Pinpoint the cell where the given text exists, returning its [X, Y] midpoint coordinate. 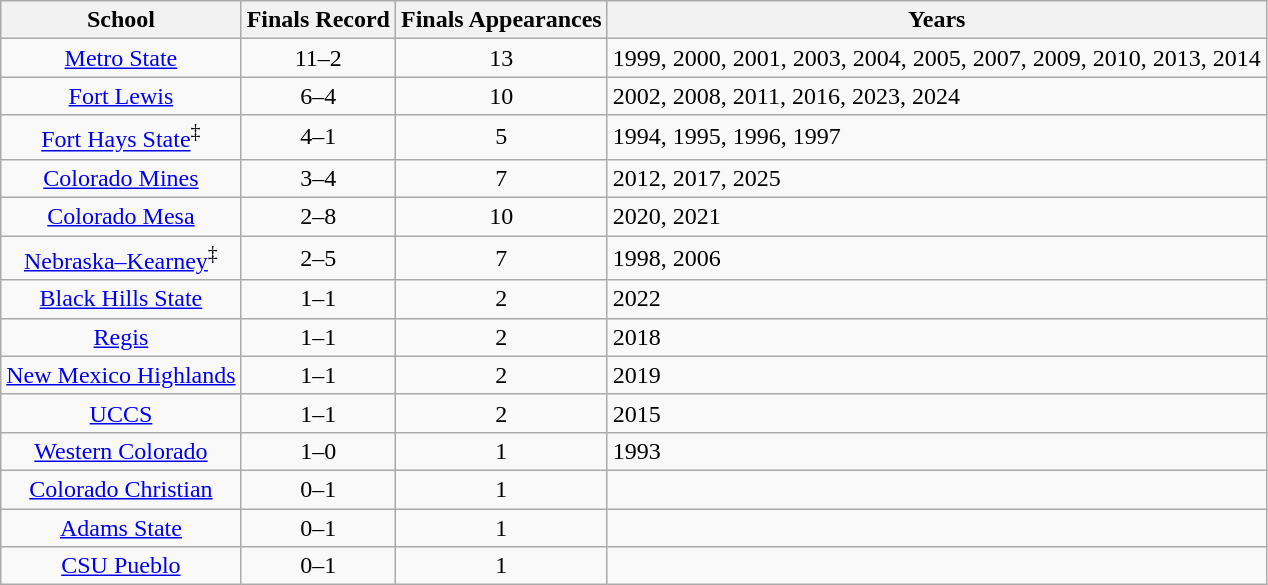
Metro State [121, 58]
CSU Pueblo [121, 566]
Fort Lewis [121, 96]
2–8 [318, 217]
Finals Record [318, 20]
Adams State [121, 528]
Colorado Mines [121, 178]
Colorado Mesa [121, 217]
Nebraska–Kearney‡ [121, 258]
UCCS [121, 413]
13 [501, 58]
1–0 [318, 451]
6–4 [318, 96]
11–2 [318, 58]
2012, 2017, 2025 [936, 178]
Western Colorado [121, 451]
2022 [936, 299]
New Mexico Highlands [121, 375]
Finals Appearances [501, 20]
Fort Hays State‡ [121, 138]
1993 [936, 451]
2019 [936, 375]
Years [936, 20]
School [121, 20]
5 [501, 138]
2–5 [318, 258]
2018 [936, 337]
4–1 [318, 138]
Colorado Christian [121, 489]
1999, 2000, 2001, 2003, 2004, 2005, 2007, 2009, 2010, 2013, 2014 [936, 58]
2015 [936, 413]
Regis [121, 337]
Black Hills State [121, 299]
2020, 2021 [936, 217]
1994, 1995, 1996, 1997 [936, 138]
2002, 2008, 2011, 2016, 2023, 2024 [936, 96]
1998, 2006 [936, 258]
3–4 [318, 178]
